Return the (x, y) coordinate for the center point of the cell that contains the specified text.  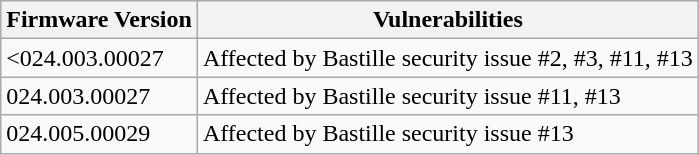
Affected by Bastille security issue #13 (448, 134)
024.005.00029 (100, 134)
Vulnerabilities (448, 20)
Affected by Bastille security issue #11, #13 (448, 96)
<024.003.00027 (100, 58)
Firmware Version (100, 20)
024.003.00027 (100, 96)
Affected by Bastille security issue #2, #3, #11, #13 (448, 58)
